Return [X, Y] of the center of cell containing provided text 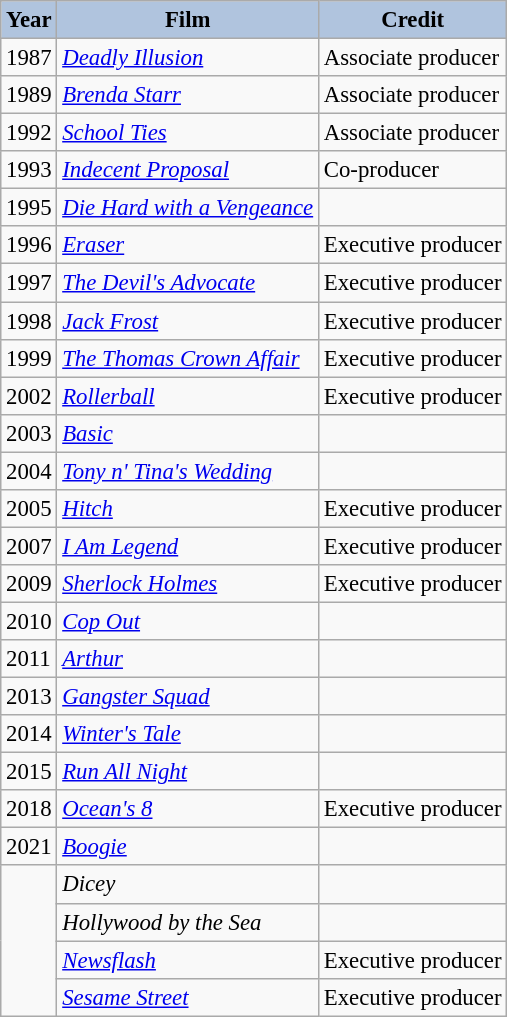
Tony n' Tina's Wedding [188, 471]
Boogie [188, 847]
Cop Out [188, 621]
Rollerball [188, 396]
2009 [29, 584]
2010 [29, 621]
Hollywood by the Sea [188, 922]
2003 [29, 433]
Jack Frost [188, 321]
Winter's Tale [188, 734]
Co-producer [412, 170]
1997 [29, 283]
2015 [29, 772]
Gangster Squad [188, 697]
Sherlock Holmes [188, 584]
Credit [412, 20]
1999 [29, 358]
2007 [29, 546]
1989 [29, 95]
1987 [29, 58]
Newsflash [188, 960]
Basic [188, 433]
Hitch [188, 509]
1998 [29, 321]
Eraser [188, 245]
Ocean's 8 [188, 809]
2005 [29, 509]
Run All Night [188, 772]
Year [29, 20]
Brenda Starr [188, 95]
2004 [29, 471]
Arthur [188, 659]
Deadly Illusion [188, 58]
2002 [29, 396]
2021 [29, 847]
I Am Legend [188, 546]
1996 [29, 245]
Dicey [188, 885]
2018 [29, 809]
1993 [29, 170]
Film [188, 20]
Die Hard with a Vengeance [188, 208]
The Thomas Crown Affair [188, 358]
The Devil's Advocate [188, 283]
1992 [29, 133]
1995 [29, 208]
Indecent Proposal [188, 170]
2014 [29, 734]
School Ties [188, 133]
2013 [29, 697]
2011 [29, 659]
Sesame Street [188, 997]
